Find where the given text appears and provide that cell's center as [x, y] coordinate. 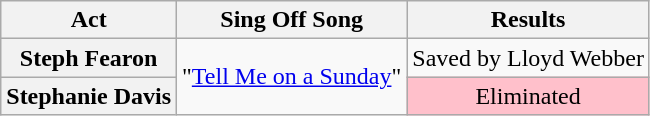
Stephanie Davis [89, 96]
Steph Fearon [89, 58]
Results [528, 20]
Act [89, 20]
Saved by Lloyd Webber [528, 58]
"Tell Me on a Sunday" [292, 77]
Sing Off Song [292, 20]
Eliminated [528, 96]
